Scan for the cell matching the given text and deliver its (x, y) coordinate at center. 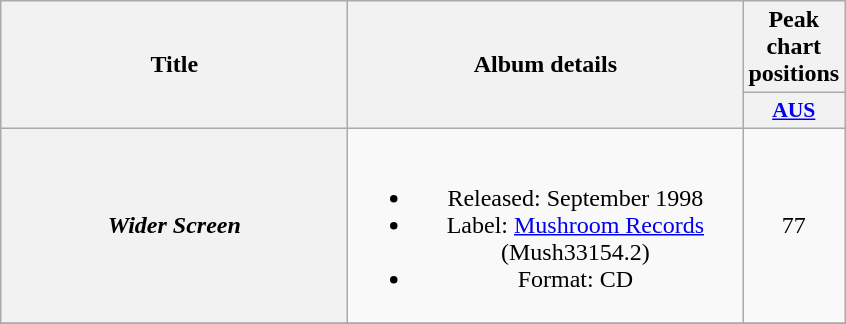
Title (174, 65)
Wider Screen (174, 225)
77 (794, 225)
AUS (794, 111)
Album details (546, 65)
Released: September 1998Label: Mushroom Records (Mush33154.2)Format: CD (546, 225)
Peak chart positions (794, 47)
